Locate the cell with the specified text and output its (X, Y) center coordinate. 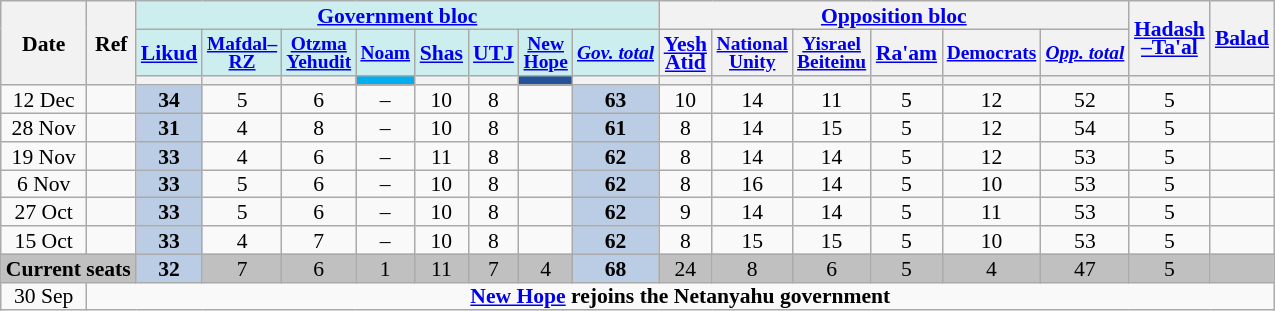
Mafdal–RZ (242, 52)
UTJ (494, 52)
6 Nov (44, 184)
Hadash–Ta'al (1170, 38)
OtzmaYehudit (319, 52)
16 (752, 184)
30 Sep (44, 296)
Current seats (68, 268)
Democrats (992, 52)
27 Oct (44, 212)
34 (170, 100)
Opp. total (1085, 52)
24 (686, 268)
63 (615, 100)
52 (1085, 100)
Balad (1242, 38)
1 (386, 268)
47 (1085, 268)
32 (170, 268)
Noam (386, 52)
54 (1085, 128)
Date (44, 43)
Ra'am (906, 52)
Government bloc (398, 15)
15 Oct (44, 240)
68 (615, 268)
Opposition bloc (894, 15)
Shas (442, 52)
Likud (170, 52)
Gov. total (615, 52)
12 Dec (44, 100)
19 Nov (44, 156)
NationalUnity (752, 52)
28 Nov (44, 128)
9 (686, 212)
YeshAtid (686, 52)
Ref (112, 43)
61 (615, 128)
31 (170, 128)
New Hope rejoins the Netanyahu government (680, 296)
YisraelBeiteinu (831, 52)
NewHope (546, 52)
